Determine the (x, y) coordinate at the center of the cell enclosing the given text.  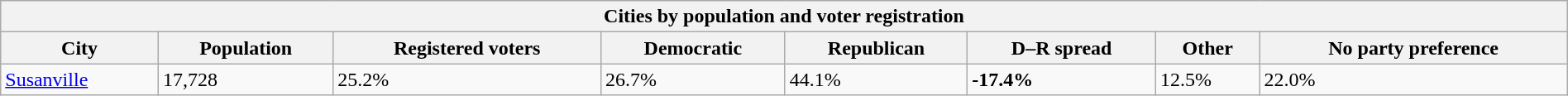
12.5% (1207, 79)
Democratic (693, 48)
Cities by population and voter registration (784, 17)
Republican (877, 48)
D–R spread (1062, 48)
44.1% (877, 79)
-17.4% (1062, 79)
17,728 (245, 79)
25.2% (467, 79)
No party preference (1413, 48)
26.7% (693, 79)
Susanville (79, 79)
Other (1207, 48)
City (79, 48)
Population (245, 48)
22.0% (1413, 79)
Registered voters (467, 48)
